Capture the cell that displays the provided text and extract its (X, Y) central coordinate. 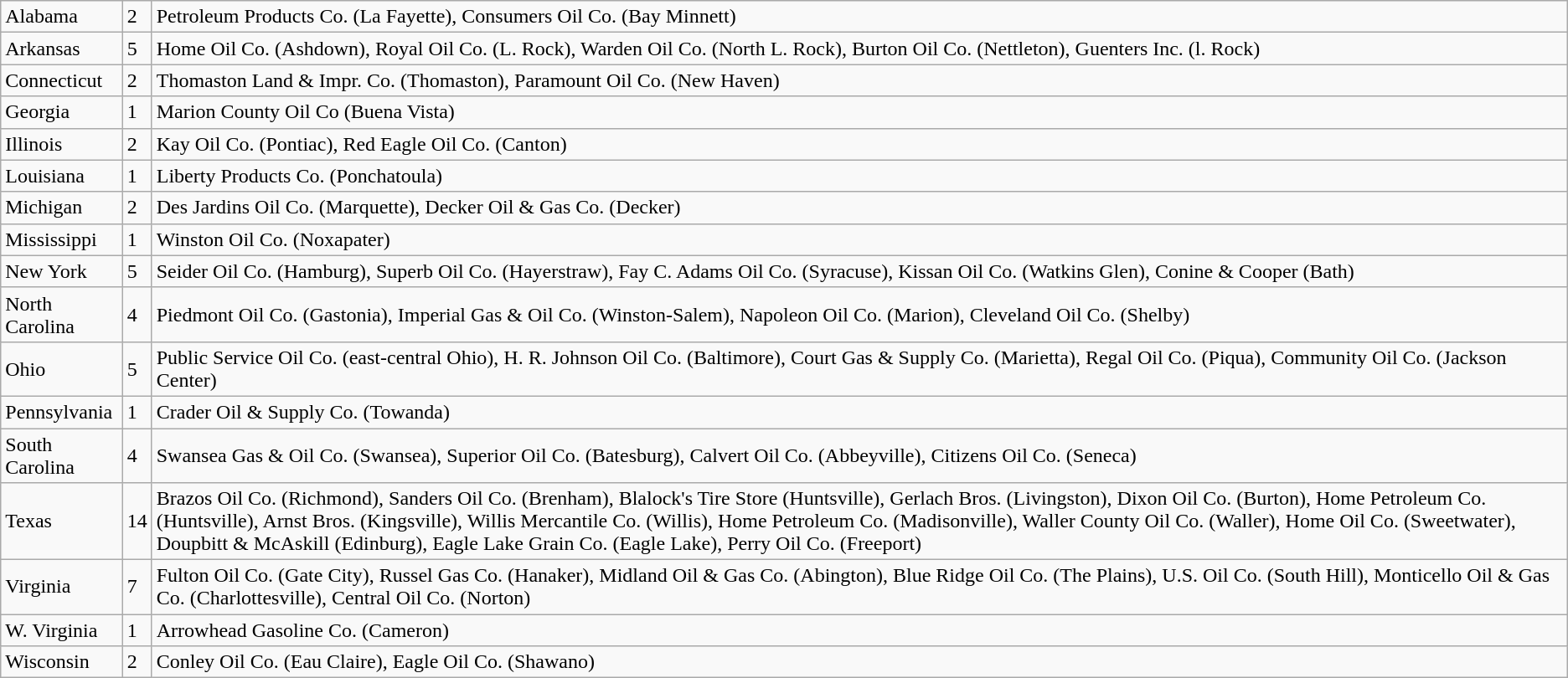
Michigan (62, 208)
Home Oil Co. (Ashdown), Royal Oil Co. (L. Rock), Warden Oil Co. (North L. Rock), Burton Oil Co. (Nettleton), Guenters Inc. (l. Rock) (859, 49)
Thomaston Land & Impr. Co. (Thomaston), Paramount Oil Co. (New Haven) (859, 80)
7 (137, 588)
Swansea Gas & Oil Co. (Swansea), Superior Oil Co. (Batesburg), Calvert Oil Co. (Abbeyville), Citizens Oil Co. (Seneca) (859, 455)
Conley Oil Co. (Eau Claire), Eagle Oil Co. (Shawano) (859, 662)
Virginia (62, 588)
Seider Oil Co. (Hamburg), Superb Oil Co. (Hayerstraw), Fay C. Adams Oil Co. (Syracuse), Kissan Oil Co. (Watkins Glen), Conine & Cooper (Bath) (859, 271)
Pennsylvania (62, 412)
Georgia (62, 112)
14 (137, 521)
Crader Oil & Supply Co. (Towanda) (859, 412)
Mississippi (62, 239)
Piedmont Oil Co. (Gastonia), Imperial Gas & Oil Co. (Winston-Salem), Napoleon Oil Co. (Marion), Cleveland Oil Co. (Shelby) (859, 315)
Connecticut (62, 80)
W. Virginia (62, 630)
North Carolina (62, 315)
Winston Oil Co. (Noxapater) (859, 239)
Ohio (62, 368)
Arrowhead Gasoline Co. (Cameron) (859, 630)
Kay Oil Co. (Pontiac), Red Eagle Oil Co. (Canton) (859, 144)
Marion County Oil Co (Buena Vista) (859, 112)
Wisconsin (62, 662)
Alabama (62, 17)
Texas (62, 521)
Illinois (62, 144)
Petroleum Products Co. (La Fayette), Consumers Oil Co. (Bay Minnett) (859, 17)
New York (62, 271)
Des Jardins Oil Co. (Marquette), Decker Oil & Gas Co. (Decker) (859, 208)
Arkansas (62, 49)
Liberty Products Co. (Ponchatoula) (859, 176)
Louisiana (62, 176)
South Carolina (62, 455)
